Return [x, y] of the center of cell containing provided text 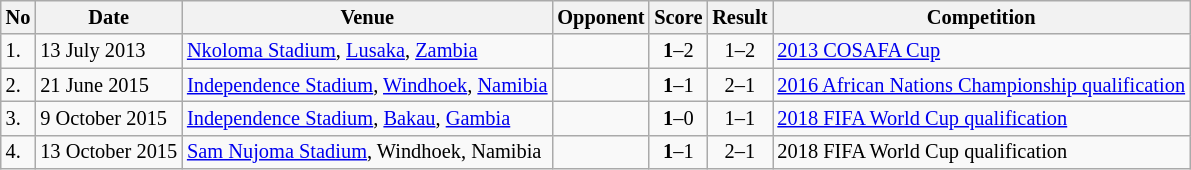
Independence Stadium, Bakau, Gambia [367, 118]
Independence Stadium, Windhoek, Namibia [367, 85]
1–0 [678, 118]
2. [18, 85]
9 October 2015 [108, 118]
13 July 2013 [108, 51]
13 October 2015 [108, 152]
Date [108, 17]
Score [678, 17]
21 June 2015 [108, 85]
Venue [367, 17]
3. [18, 118]
No [18, 17]
Opponent [600, 17]
Competition [980, 17]
4. [18, 152]
Sam Nujoma Stadium, Windhoek, Namibia [367, 152]
1. [18, 51]
Nkoloma Stadium, Lusaka, Zambia [367, 51]
Result [740, 17]
2013 COSAFA Cup [980, 51]
2016 African Nations Championship qualification [980, 85]
